Output the [x, y] coordinate of the center of the cell containing the given text.  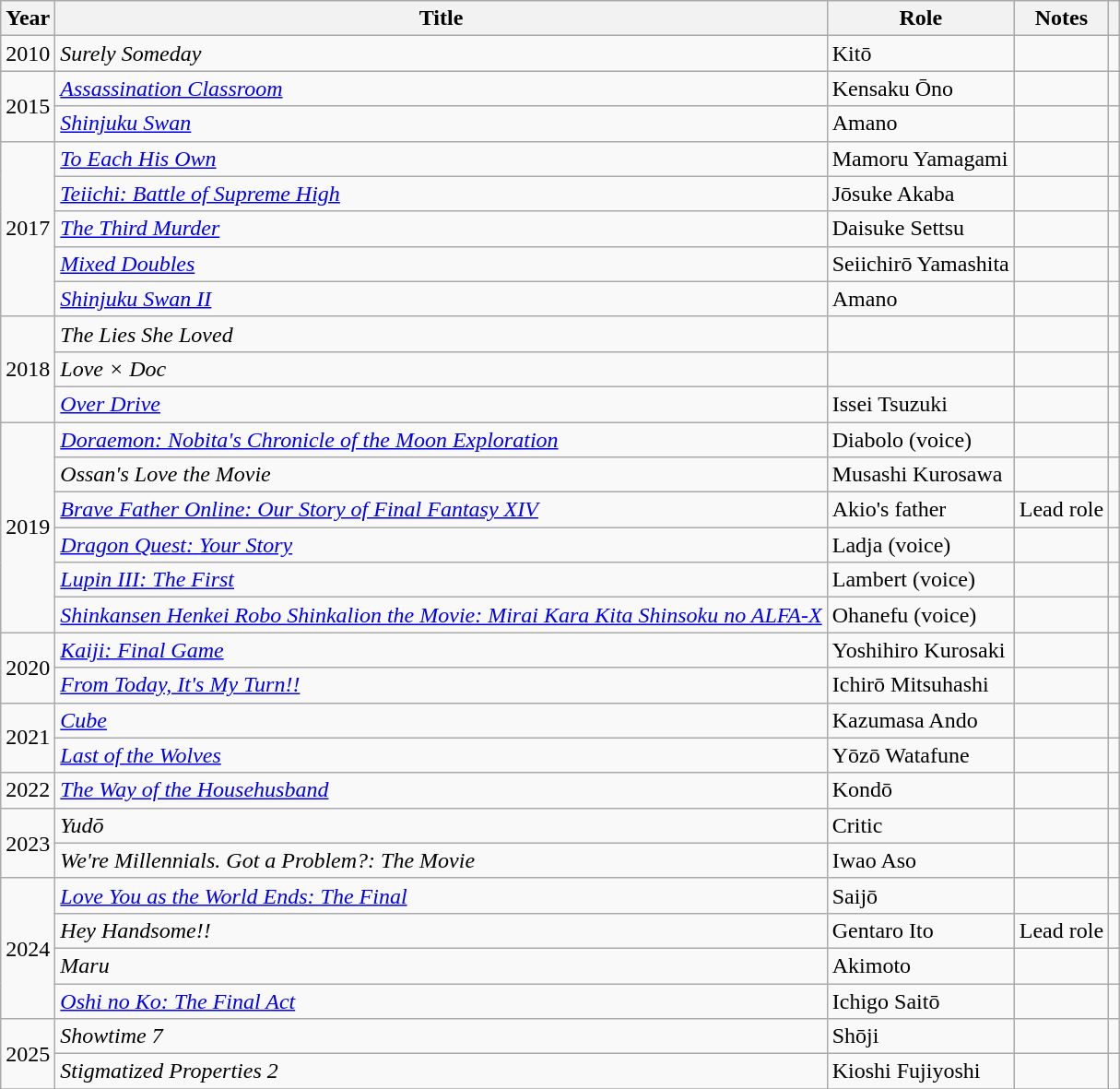
2017 [28, 229]
Shinkansen Henkei Robo Shinkalion the Movie: Mirai Kara Kita Shinsoku no ALFA-X [441, 615]
Hey Handsome!! [441, 930]
Kaiji: Final Game [441, 650]
Stigmatized Properties 2 [441, 1071]
Assassination Classroom [441, 89]
To Each His Own [441, 159]
2025 [28, 1054]
Doraemon: Nobita's Chronicle of the Moon Exploration [441, 440]
Oshi no Ko: The Final Act [441, 1000]
2020 [28, 668]
Dragon Quest: Your Story [441, 545]
Love × Doc [441, 369]
Love You as the World Ends: The Final [441, 895]
The Lies She Loved [441, 334]
Seiichirō Yamashita [920, 264]
Maru [441, 965]
Yōzō Watafune [920, 755]
Critic [920, 825]
Gentaro Ito [920, 930]
Jōsuke Akaba [920, 194]
Yudō [441, 825]
Over Drive [441, 404]
We're Millennials. Got a Problem?: The Movie [441, 860]
The Way of the Househusband [441, 790]
Ohanefu (voice) [920, 615]
Issei Tsuzuki [920, 404]
Cube [441, 720]
Lambert (voice) [920, 580]
Kazumasa Ando [920, 720]
Ichirō Mitsuhashi [920, 685]
Shinjuku Swan [441, 124]
2024 [28, 948]
Diabolo (voice) [920, 440]
2021 [28, 738]
Akimoto [920, 965]
Role [920, 18]
Ossan's Love the Movie [441, 475]
Iwao Aso [920, 860]
2022 [28, 790]
Saijō [920, 895]
Musashi Kurosawa [920, 475]
Notes [1061, 18]
2010 [28, 53]
Kioshi Fujiyoshi [920, 1071]
Year [28, 18]
Teiichi: Battle of Supreme High [441, 194]
Akio's father [920, 510]
Ichigo Saitō [920, 1000]
Shinjuku Swan II [441, 299]
Brave Father Online: Our Story of Final Fantasy XIV [441, 510]
Last of the Wolves [441, 755]
Mamoru Yamagami [920, 159]
2015 [28, 106]
Shōji [920, 1036]
Kondō [920, 790]
2018 [28, 369]
Showtime 7 [441, 1036]
Title [441, 18]
Mixed Doubles [441, 264]
Yoshihiro Kurosaki [920, 650]
Kitō [920, 53]
Surely Someday [441, 53]
Lupin III: The First [441, 580]
From Today, It's My Turn!! [441, 685]
2023 [28, 843]
Ladja (voice) [920, 545]
2019 [28, 527]
Kensaku Ōno [920, 89]
Daisuke Settsu [920, 229]
The Third Murder [441, 229]
